Pinpoint the cell where the given text exists, returning its (x, y) midpoint coordinate. 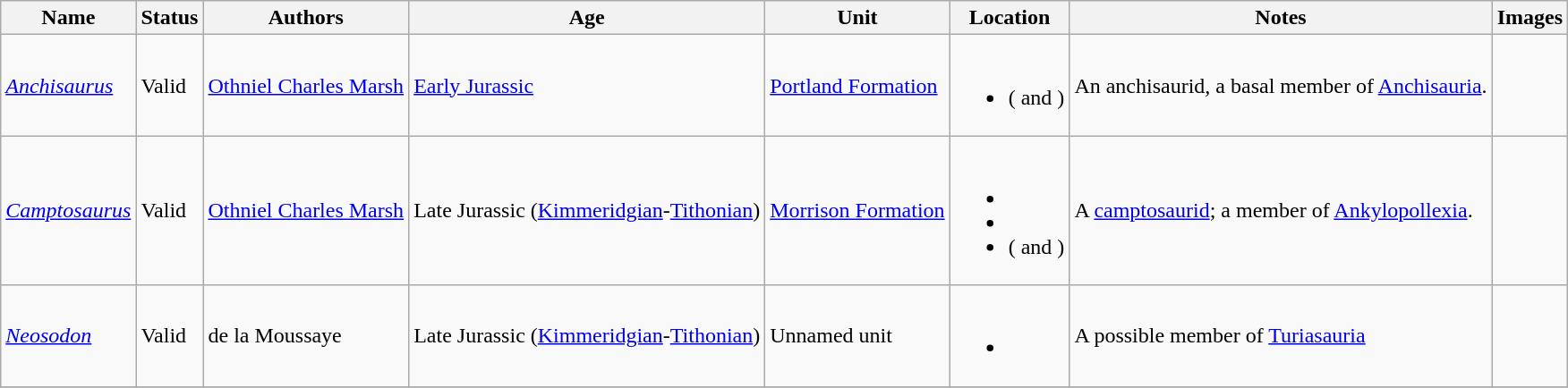
Unit (857, 18)
Notes (1281, 18)
Portland Formation (857, 86)
Authors (306, 18)
Location (1010, 18)
de la Moussaye (306, 336)
Early Jurassic (587, 86)
An anchisaurid, a basal member of Anchisauria. (1281, 86)
Age (587, 18)
A camptosaurid; a member of Ankylopollexia. (1281, 211)
Status (170, 18)
A possible member of Turiasauria (1281, 336)
Camptosaurus (68, 211)
Name (68, 18)
Anchisaurus (68, 86)
Unnamed unit (857, 336)
Images (1530, 18)
Neosodon (68, 336)
Morrison Formation (857, 211)
